Locate the cell with the specified text and output its (x, y) center coordinate. 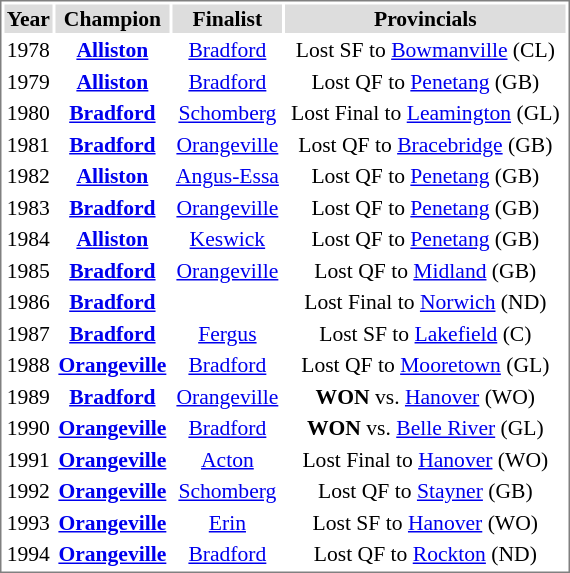
Champion (112, 18)
1986 (28, 302)
Lost Final to Norwich (ND) (425, 302)
1987 (28, 334)
Lost QF to Mooretown (GL) (425, 365)
1988 (28, 365)
1990 (28, 428)
Lost QF to Bracebridge (GB) (425, 144)
Fergus (228, 334)
1979 (28, 82)
1978 (28, 50)
1992 (28, 491)
WON vs. Belle River (GL) (425, 428)
Angus-Essa (228, 176)
WON vs. Hanover (WO) (425, 396)
1981 (28, 144)
Erin (228, 522)
Lost SF to Hanover (WO) (425, 522)
Lost QF to Midland (GB) (425, 270)
1980 (28, 113)
Lost Final to Leamington (GL) (425, 113)
1983 (28, 208)
Lost QF to Stayner (GB) (425, 491)
Keswick (228, 239)
Lost SF to Bowmanville (CL) (425, 50)
Lost QF to Rockton (ND) (425, 554)
Provincials (425, 18)
Lost SF to Lakefield (C) (425, 334)
1984 (28, 239)
1982 (28, 176)
Lost Final to Hanover (WO) (425, 460)
Year (28, 18)
Acton (228, 460)
1994 (28, 554)
1985 (28, 270)
1993 (28, 522)
Finalist (228, 18)
1991 (28, 460)
1989 (28, 396)
